Return the (X, Y) coordinate for the center point of the cell that contains the specified text.  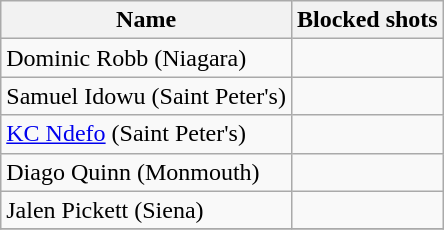
Dominic Robb (Niagara) (146, 58)
Diago Quinn (Monmouth) (146, 172)
Name (146, 20)
Blocked shots (367, 20)
Samuel Idowu (Saint Peter's) (146, 96)
KC Ndefo (Saint Peter's) (146, 134)
Jalen Pickett (Siena) (146, 210)
